Search for the cell housing the specified text and yield its [X, Y] center coordinate. 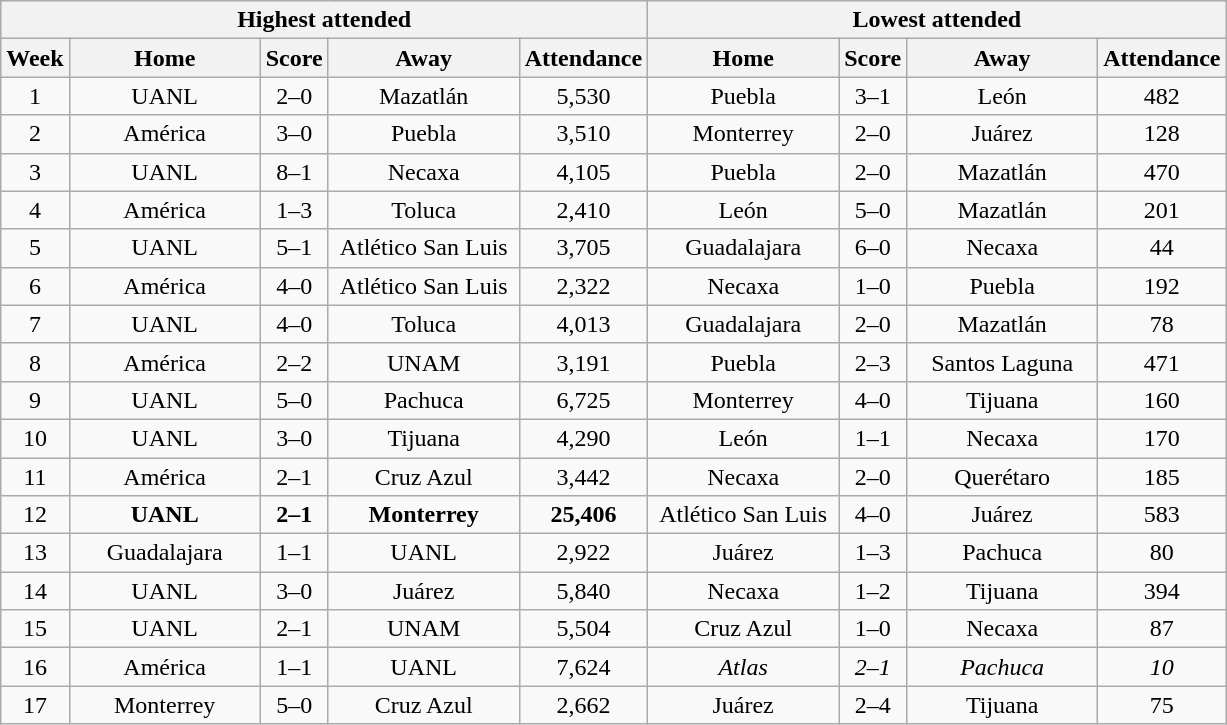
Querétaro [1002, 477]
5 [35, 248]
8 [35, 362]
2,922 [583, 553]
2–4 [873, 705]
16 [35, 667]
192 [1162, 286]
Atlas [744, 667]
3,442 [583, 477]
185 [1162, 477]
1–2 [873, 591]
6,725 [583, 400]
2,662 [583, 705]
2,410 [583, 210]
12 [35, 515]
128 [1162, 134]
78 [1162, 324]
4,013 [583, 324]
9 [35, 400]
5,840 [583, 591]
5,504 [583, 629]
Lowest attended [937, 20]
5–1 [294, 248]
17 [35, 705]
201 [1162, 210]
4,290 [583, 438]
7 [35, 324]
471 [1162, 362]
25,406 [583, 515]
2 [35, 134]
394 [1162, 591]
44 [1162, 248]
3,191 [583, 362]
170 [1162, 438]
2–3 [873, 362]
3 [35, 172]
1 [35, 96]
7,624 [583, 667]
482 [1162, 96]
4 [35, 210]
13 [35, 553]
Highest attended [324, 20]
160 [1162, 400]
6–0 [873, 248]
3,705 [583, 248]
75 [1162, 705]
3–1 [873, 96]
2,322 [583, 286]
87 [1162, 629]
11 [35, 477]
3,510 [583, 134]
Week [35, 58]
2–2 [294, 362]
80 [1162, 553]
Santos Laguna [1002, 362]
14 [35, 591]
5,530 [583, 96]
6 [35, 286]
583 [1162, 515]
470 [1162, 172]
15 [35, 629]
8–1 [294, 172]
4,105 [583, 172]
